Capture the cell that displays the provided text and extract its (X, Y) central coordinate. 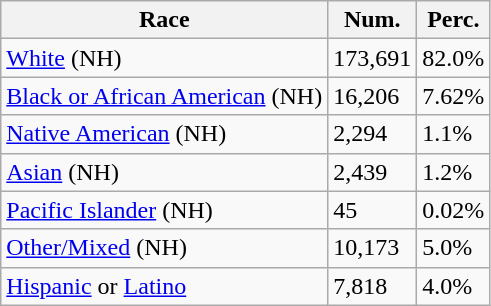
Black or African American (NH) (164, 96)
Hispanic or Latino (164, 286)
45 (372, 210)
Num. (372, 20)
10,173 (372, 248)
Race (164, 20)
7.62% (454, 96)
173,691 (372, 58)
0.02% (454, 210)
82.0% (454, 58)
1.2% (454, 172)
1.1% (454, 134)
2,439 (372, 172)
5.0% (454, 248)
Asian (NH) (164, 172)
Other/Mixed (NH) (164, 248)
White (NH) (164, 58)
16,206 (372, 96)
4.0% (454, 286)
Pacific Islander (NH) (164, 210)
2,294 (372, 134)
Native American (NH) (164, 134)
7,818 (372, 286)
Perc. (454, 20)
